Detect which cell encompasses the target text, then output its [x, y] center coordinate. 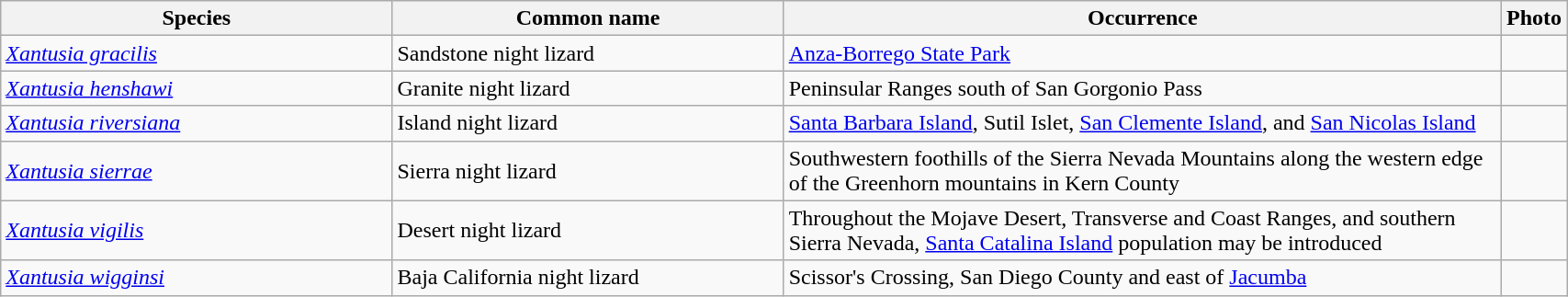
Photo [1534, 18]
Desert night lizard [588, 230]
Santa Barbara Island, Sutil Islet, San Clemente Island, and San Nicolas Island [1143, 123]
Xantusia riversiana [197, 123]
Southwestern foothills of the Sierra Nevada Mountains along the western edge of the Greenhorn mountains in Kern County [1143, 171]
Island night lizard [588, 123]
Baja California night lizard [588, 278]
Xantusia wigginsi [197, 278]
Peninsular Ranges south of San Gorgonio Pass [1143, 88]
Sandstone night lizard [588, 53]
Species [197, 18]
Xantusia sierrae [197, 171]
Xantusia henshawi [197, 88]
Granite night lizard [588, 88]
Anza-Borrego State Park [1143, 53]
Common name [588, 18]
Sierra night lizard [588, 171]
Throughout the Mojave Desert, Transverse and Coast Ranges, and southern Sierra Nevada, Santa Catalina Island population may be introduced [1143, 230]
Xantusia vigilis [197, 230]
Occurrence [1143, 18]
Scissor's Crossing, San Diego County and east of Jacumba [1143, 278]
Xantusia gracilis [197, 53]
